From the cell containing the given text, extract its center point as (x, y) coordinate. 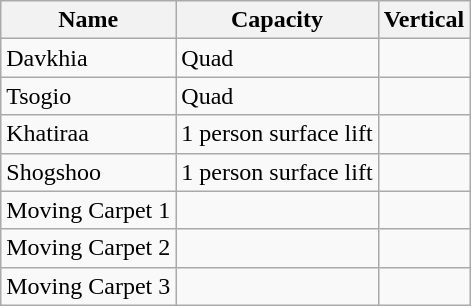
Moving Carpet 3 (88, 286)
Moving Carpet 2 (88, 248)
Khatiraa (88, 134)
Vertical (424, 20)
Capacity (277, 20)
Shogshoo (88, 172)
Moving Carpet 1 (88, 210)
Name (88, 20)
Tsogio (88, 96)
Davkhia (88, 58)
